Determine the (X, Y) coordinate at the center of the cell enclosing the given text.  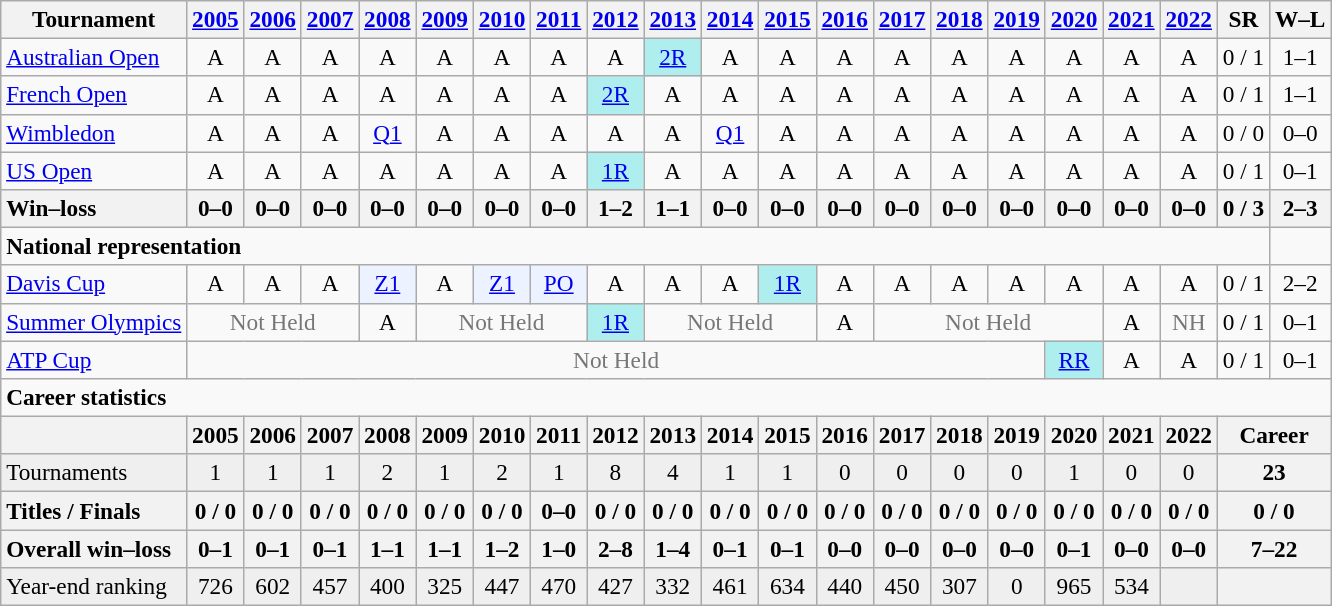
470 (559, 586)
7–22 (1274, 548)
447 (502, 586)
Year-end ranking (94, 586)
332 (672, 586)
National representation (636, 246)
461 (730, 586)
NH (1188, 322)
Career (1274, 435)
4 (672, 473)
2–8 (616, 548)
1–4 (672, 548)
Tournament (94, 19)
SR (1243, 19)
Win–loss (94, 208)
2–3 (1300, 208)
8 (616, 473)
23 (1274, 473)
0 / 3 (1243, 208)
325 (444, 586)
1–0 (559, 548)
Titles / Finals (94, 510)
534 (1132, 586)
ATP Cup (94, 359)
602 (272, 586)
Summer Olympics (94, 322)
PO (559, 284)
2–2 (1300, 284)
440 (844, 586)
Career statistics (666, 397)
400 (388, 586)
W–L (1300, 19)
307 (960, 586)
450 (902, 586)
634 (788, 586)
Tournaments (94, 473)
726 (216, 586)
US Open (94, 170)
Australian Open (94, 57)
French Open (94, 95)
Davis Cup (94, 284)
Wimbledon (94, 133)
RR (1074, 359)
427 (616, 586)
965 (1074, 586)
Overall win–loss (94, 548)
457 (330, 586)
